Detect which cell encompasses the target text, then output its [X, Y] center coordinate. 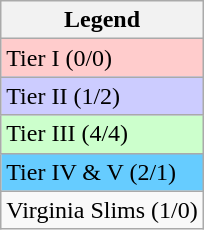
Tier III (4/4) [102, 134]
Legend [102, 20]
Tier IV & V (2/1) [102, 172]
Virginia Slims (1/0) [102, 210]
Tier II (1/2) [102, 96]
Tier I (0/0) [102, 58]
